Search for the cell housing the specified text and yield its (x, y) center coordinate. 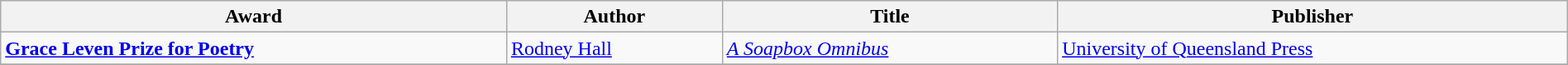
University of Queensland Press (1313, 48)
Author (614, 17)
Award (254, 17)
Grace Leven Prize for Poetry (254, 48)
Publisher (1313, 17)
A Soapbox Omnibus (890, 48)
Rodney Hall (614, 48)
Title (890, 17)
